Return the (X, Y) coordinate for the center point of the cell that contains the specified text.  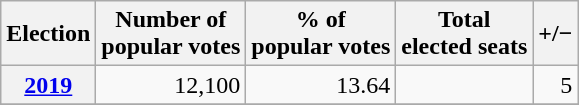
2019 (48, 85)
% ofpopular votes (321, 34)
Totalelected seats (464, 34)
5 (556, 85)
+/− (556, 34)
12,100 (171, 85)
13.64 (321, 85)
Number ofpopular votes (171, 34)
Election (48, 34)
